Extract the (x, y) coordinate from the center of the cell holding the provided text.  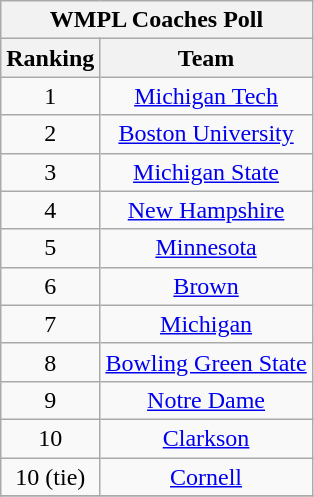
2 (50, 134)
Minnesota (206, 248)
4 (50, 210)
Notre Dame (206, 400)
Brown (206, 286)
1 (50, 96)
8 (50, 362)
3 (50, 172)
Ranking (50, 58)
Michigan State (206, 172)
Bowling Green State (206, 362)
Clarkson (206, 438)
WMPL Coaches Poll (156, 20)
Michigan Tech (206, 96)
7 (50, 324)
Cornell (206, 477)
Boston University (206, 134)
9 (50, 400)
5 (50, 248)
6 (50, 286)
10 (tie) (50, 477)
Michigan (206, 324)
New Hampshire (206, 210)
10 (50, 438)
Team (206, 58)
